Extract the [X, Y] coordinate from the center of the cell holding the provided text.  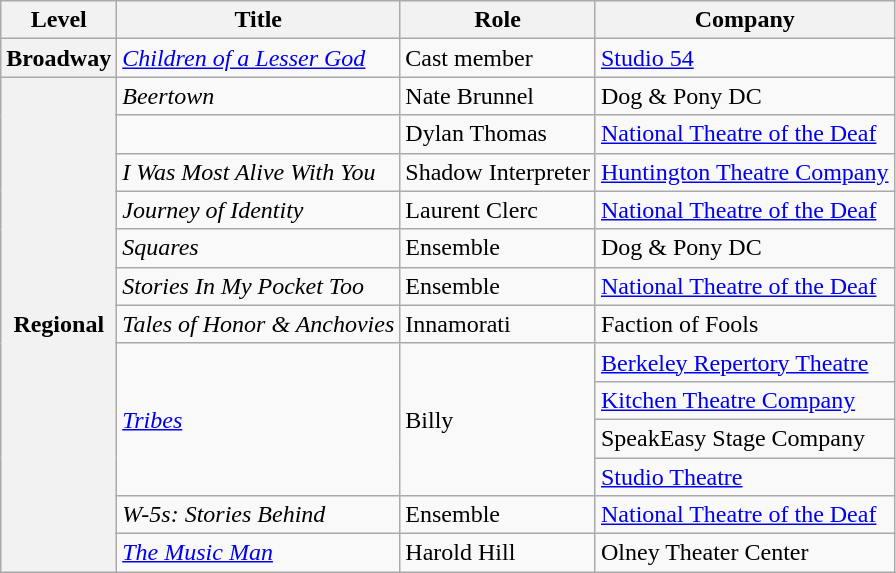
Faction of Fools [744, 324]
I Was Most Alive With You [258, 172]
Company [744, 20]
Children of a Lesser God [258, 58]
Dylan Thomas [498, 134]
Beertown [258, 96]
Tales of Honor & Anchovies [258, 324]
Billy [498, 419]
Kitchen Theatre Company [744, 400]
Broadway [59, 58]
Olney Theater Center [744, 553]
Role [498, 20]
The Music Man [258, 553]
Cast member [498, 58]
Shadow Interpreter [498, 172]
Innamorati [498, 324]
Nate Brunnel [498, 96]
SpeakEasy Stage Company [744, 438]
Regional [59, 324]
Laurent Clerc [498, 210]
Studio 54 [744, 58]
Journey of Identity [258, 210]
Stories In My Pocket Too [258, 286]
Title [258, 20]
Huntington Theatre Company [744, 172]
Squares [258, 248]
Tribes [258, 419]
Studio Theatre [744, 477]
Level [59, 20]
W-5s: Stories Behind [258, 515]
Berkeley Repertory Theatre [744, 362]
Harold Hill [498, 553]
